Scan for the cell matching the given text and deliver its (x, y) coordinate at center. 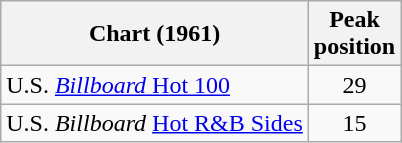
29 (354, 85)
U.S. Billboard Hot R&B Sides (155, 123)
Peakposition (354, 34)
15 (354, 123)
U.S. Billboard Hot 100 (155, 85)
Chart (1961) (155, 34)
